Determine the (X, Y) coordinate at the center of the cell enclosing the given text.  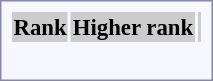
Rank (40, 27)
Higher rank (132, 27)
